Provide the (X, Y) coordinate of the cell's center where the given text is located.  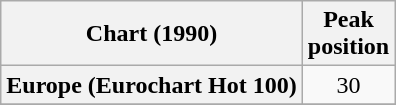
30 (348, 85)
Chart (1990) (152, 34)
Peakposition (348, 34)
Europe (Eurochart Hot 100) (152, 85)
